From the cell containing the given text, extract its center point as [X, Y] coordinate. 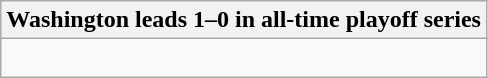
Washington leads 1–0 in all-time playoff series [244, 20]
